Return the [X, Y] coordinate for the center point of the cell that contains the specified text.  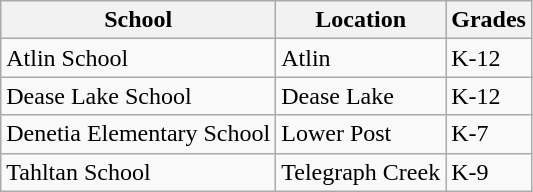
Atlin School [138, 58]
Tahltan School [138, 172]
Grades [489, 20]
K-7 [489, 134]
Dease Lake [361, 96]
Lower Post [361, 134]
Location [361, 20]
Denetia Elementary School [138, 134]
Dease Lake School [138, 96]
K-9 [489, 172]
Telegraph Creek [361, 172]
School [138, 20]
Atlin [361, 58]
